Output the (X, Y) coordinate of the center of the cell containing the given text.  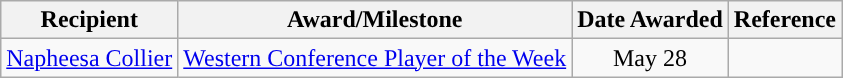
Western Conference Player of the Week (375, 58)
Reference (784, 20)
Date Awarded (650, 20)
Recipient (90, 20)
Napheesa Collier (90, 58)
May 28 (650, 58)
Award/Milestone (375, 20)
